From the cell containing the given text, extract its center point as (x, y) coordinate. 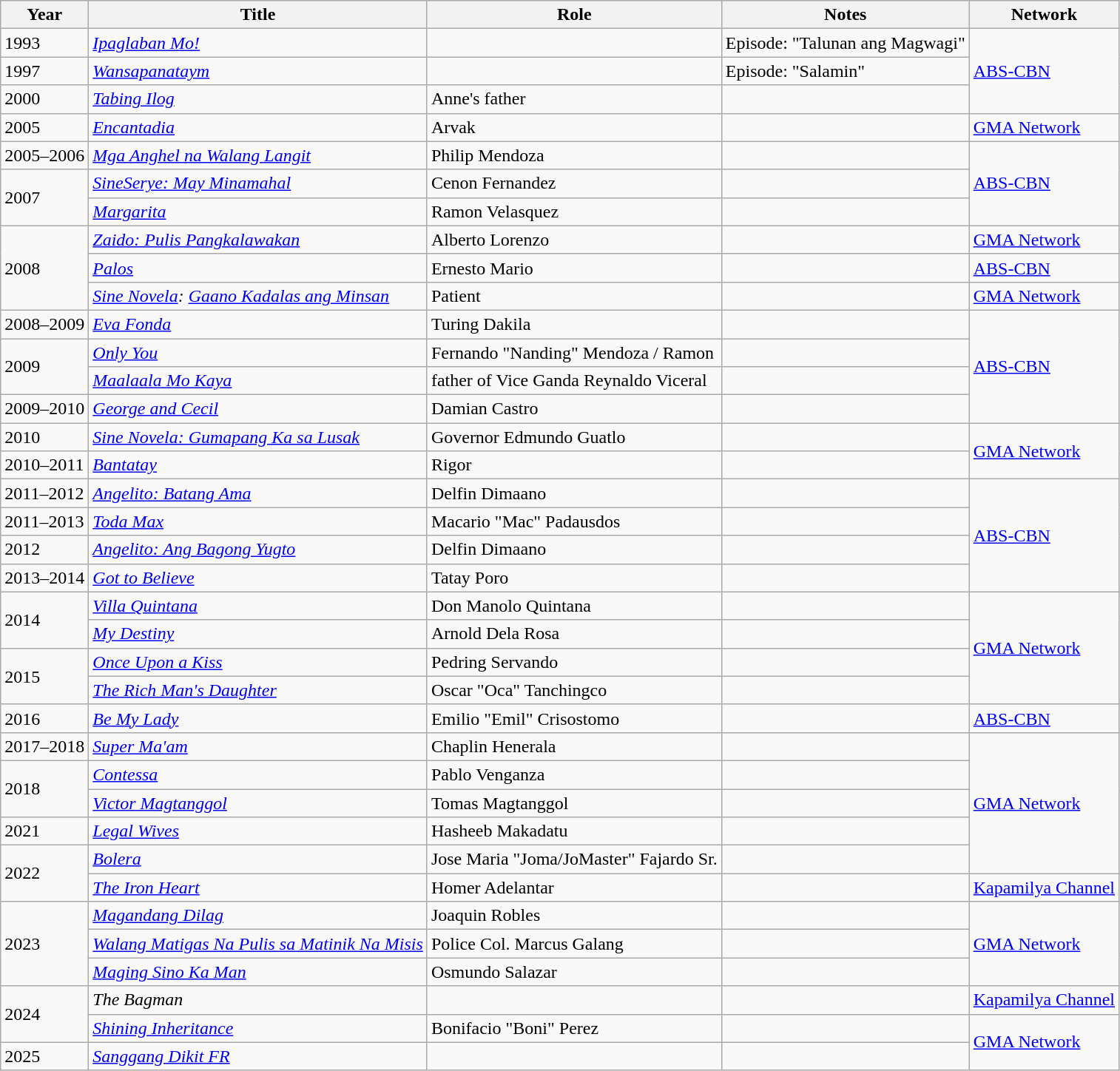
Damian Castro (574, 409)
Episode: "Salamin" (845, 71)
Osmundo Salazar (574, 972)
2024 (44, 1014)
My Destiny (258, 634)
Joaquin Robles (574, 916)
Police Col. Marcus Galang (574, 944)
Sine Novela: Gaano Kadalas ang Minsan (258, 296)
2008–2009 (44, 324)
Shining Inheritance (258, 1028)
Chaplin Henerala (574, 746)
2005 (44, 127)
Don Manolo Quintana (574, 606)
Alberto Lorenzo (574, 240)
2018 (44, 788)
2005–2006 (44, 155)
Arnold Dela Rosa (574, 634)
2010–2011 (44, 465)
Pablo Venganza (574, 774)
Role (574, 15)
Sanggang Dikit FR (258, 1056)
2007 (44, 197)
Zaido: Pulis Pangkalawakan (258, 240)
Magandang Dilag (258, 916)
Mga Anghel na Walang Langit (258, 155)
2000 (44, 99)
2022 (44, 874)
Bantatay (258, 465)
2012 (44, 550)
Margarita (258, 212)
Maalaala Mo Kaya (258, 381)
2011–2012 (44, 493)
Once Upon a Kiss (258, 662)
2011–2013 (44, 521)
Bolera (258, 859)
George and Cecil (258, 409)
Tabing Ilog (258, 99)
2025 (44, 1056)
Ramon Velasquez (574, 212)
2014 (44, 620)
Title (258, 15)
father of Vice Ganda Reynaldo Viceral (574, 381)
Sine Novela: Gumapang Ka sa Lusak (258, 437)
Encantadia (258, 127)
2009–2010 (44, 409)
Eva Fonda (258, 324)
Angelito: Ang Bagong Yugto (258, 550)
Toda Max (258, 521)
Oscar "Oca" Tanchingco (574, 690)
2013–2014 (44, 578)
Only You (258, 353)
Network (1044, 15)
Episode: "Talunan ang Magwagi" (845, 43)
2010 (44, 437)
Tomas Magtanggol (574, 803)
Homer Adelantar (574, 888)
2017–2018 (44, 746)
Maging Sino Ka Man (258, 972)
Philip Mendoza (574, 155)
Notes (845, 15)
Cenon Fernandez (574, 183)
SineSerye: May Minamahal (258, 183)
Hasheeb Makadatu (574, 831)
Victor Magtanggol (258, 803)
Walang Matigas Na Pulis sa Matinik Na Misis (258, 944)
Rigor (574, 465)
Turing Dakila (574, 324)
2015 (44, 676)
Macario "Mac" Padausdos (574, 521)
Got to Believe (258, 578)
Be My Lady (258, 718)
Legal Wives (258, 831)
2008 (44, 268)
1993 (44, 43)
Pedring Servando (574, 662)
Ernesto Mario (574, 268)
Year (44, 15)
Governor Edmundo Guatlo (574, 437)
Patient (574, 296)
The Rich Man's Daughter (258, 690)
Fernando "Nanding" Mendoza / Ramon (574, 353)
Wansapanataym (258, 71)
Emilio "Emil" Crisostomo (574, 718)
Angelito: Batang Ama (258, 493)
Contessa (258, 774)
Anne's father (574, 99)
Palos (258, 268)
The Bagman (258, 1000)
Arvak (574, 127)
Villa Quintana (258, 606)
Bonifacio "Boni" Perez (574, 1028)
The Iron Heart (258, 888)
Jose Maria "Joma/JoMaster" Fajardo Sr. (574, 859)
Super Ma'am (258, 746)
Ipaglaban Mo! (258, 43)
2009 (44, 367)
2023 (44, 944)
Tatay Poro (574, 578)
2016 (44, 718)
2021 (44, 831)
1997 (44, 71)
